Scan for the cell matching the given text and deliver its [x, y] coordinate at center. 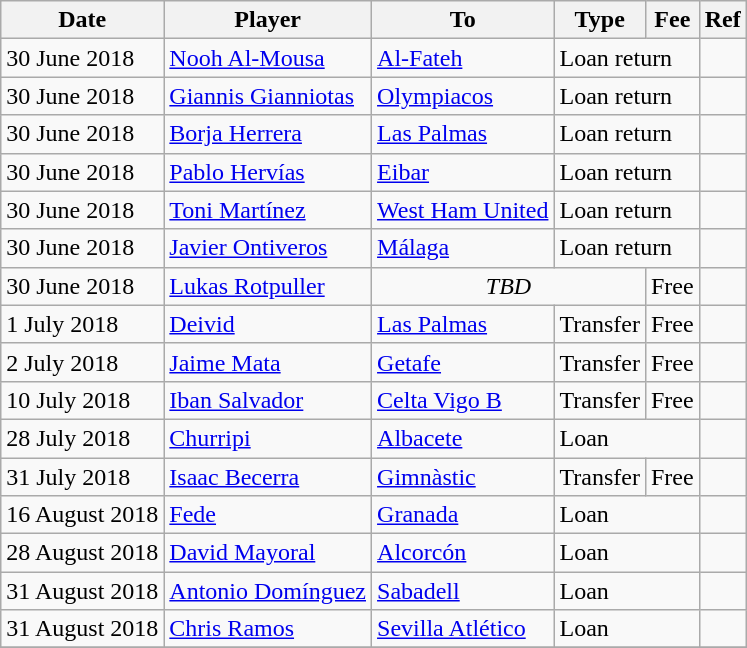
TBD [509, 286]
2 July 2018 [82, 362]
Jaime Mata [268, 362]
Ref [722, 20]
16 August 2018 [82, 515]
To [463, 20]
Chris Ramos [268, 629]
Player [268, 20]
Sabadell [463, 591]
Antonio Domínguez [268, 591]
28 August 2018 [82, 553]
Celta Vigo B [463, 400]
Al-Fateh [463, 58]
Granada [463, 515]
Getafe [463, 362]
Isaac Becerra [268, 477]
Gimnàstic [463, 477]
Toni Martínez [268, 210]
Lukas Rotpuller [268, 286]
Alcorcón [463, 553]
Giannis Gianniotas [268, 96]
Nooh Al-Mousa [268, 58]
31 July 2018 [82, 477]
Deivid [268, 324]
Sevilla Atlético [463, 629]
Churripi [268, 438]
Type [600, 20]
Fee [672, 20]
Albacete [463, 438]
Olympiacos [463, 96]
10 July 2018 [82, 400]
Javier Ontiveros [268, 248]
Pablo Hervías [268, 172]
West Ham United [463, 210]
28 July 2018 [82, 438]
Fede [268, 515]
Borja Herrera [268, 134]
Iban Salvador [268, 400]
Eibar [463, 172]
Date [82, 20]
1 July 2018 [82, 324]
David Mayoral [268, 553]
Málaga [463, 248]
